Capture the cell that displays the provided text and extract its (X, Y) central coordinate. 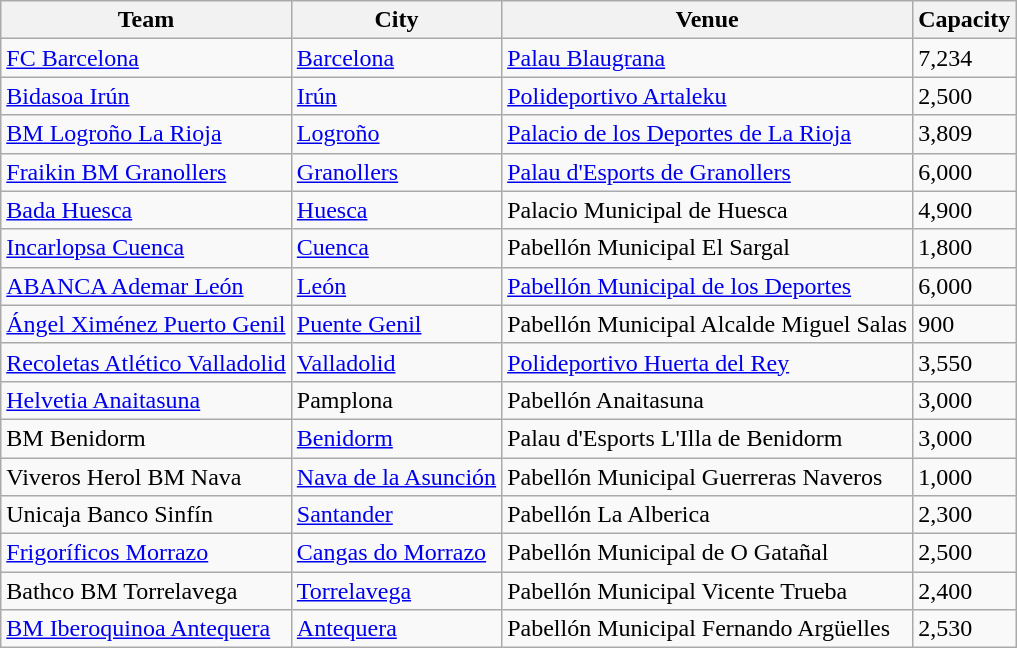
Pabellón Anaitasuna (708, 400)
Huesca (396, 210)
3,550 (964, 362)
BM Logroño La Rioja (146, 134)
Recoletas Atlético Valladolid (146, 362)
Ángel Ximénez Puerto Genil (146, 324)
BM Benidorm (146, 438)
FC Barcelona (146, 58)
1,800 (964, 248)
Bidasoa Irún (146, 96)
Palau d'Esports de Granollers (708, 172)
Pabellón Municipal El Sargal (708, 248)
Pabellón Municipal Fernando Argüelles (708, 629)
2,530 (964, 629)
Palacio de los Deportes de La Rioja (708, 134)
Incarlopsa Cuenca (146, 248)
Santander (396, 515)
2,300 (964, 515)
León (396, 286)
BM Iberoquinoa Antequera (146, 629)
Capacity (964, 20)
Granollers (396, 172)
Torrelavega (396, 591)
3,809 (964, 134)
Pabellón Municipal Alcalde Miguel Salas (708, 324)
Pabellón Municipal Guerreras Naveros (708, 477)
Pabellón Municipal Vicente Trueba (708, 591)
Pabellón La Alberica (708, 515)
Viveros Herol BM Nava (146, 477)
Valladolid (396, 362)
Frigoríficos Morrazo (146, 553)
Irún (396, 96)
Palau Blaugrana (708, 58)
Cangas do Morrazo (396, 553)
900 (964, 324)
City (396, 20)
Fraikin BM Granollers (146, 172)
2,400 (964, 591)
1,000 (964, 477)
Pamplona (396, 400)
Barcelona (396, 58)
Unicaja Banco Sinfín (146, 515)
Cuenca (396, 248)
Polideportivo Artaleku (708, 96)
Team (146, 20)
Palau d'Esports L'Illa de Benidorm (708, 438)
Venue (708, 20)
Antequera (396, 629)
Nava de la Asunción (396, 477)
7,234 (964, 58)
ABANCA Ademar León (146, 286)
4,900 (964, 210)
Palacio Municipal de Huesca (708, 210)
Bada Huesca (146, 210)
Polideportivo Huerta del Rey (708, 362)
Puente Genil (396, 324)
Benidorm (396, 438)
Pabellón Municipal de O Gatañal (708, 553)
Bathco BM Torrelavega (146, 591)
Helvetia Anaitasuna (146, 400)
Logroño (396, 134)
Pabellón Municipal de los Deportes (708, 286)
